Locate the cell with the specified text and output its (X, Y) center coordinate. 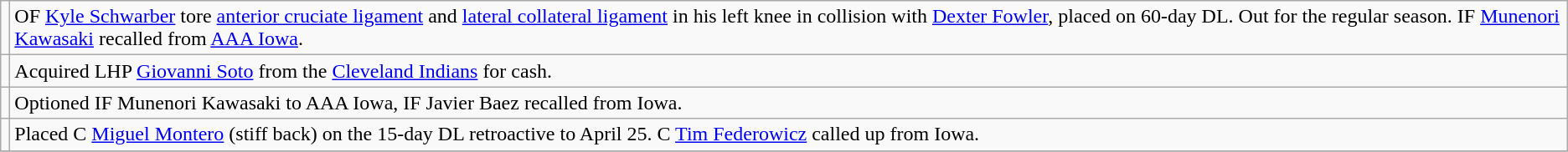
Acquired LHP Giovanni Soto from the Cleveland Indians for cash. (789, 71)
Placed C Miguel Montero (stiff back) on the 15-day DL retroactive to April 25. C Tim Federowicz called up from Iowa. (789, 134)
Optioned IF Munenori Kawasaki to AAA Iowa, IF Javier Baez recalled from Iowa. (789, 103)
